Find where the given text appears and provide that cell's center as [x, y] coordinate. 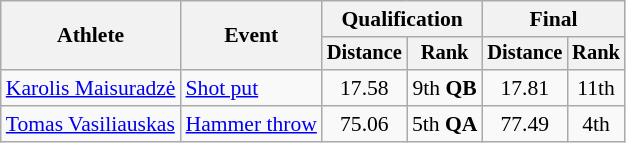
Athlete [91, 36]
Shot put [252, 88]
17.58 [364, 88]
11th [596, 88]
Tomas Vasiliauskas [91, 124]
Qualification [402, 19]
Final [553, 19]
17.81 [524, 88]
4th [596, 124]
9th QB [445, 88]
75.06 [364, 124]
77.49 [524, 124]
Hammer throw [252, 124]
Event [252, 36]
Karolis Maisuradzė [91, 88]
5th QA [445, 124]
